Locate the cell with the specified text and output its (x, y) center coordinate. 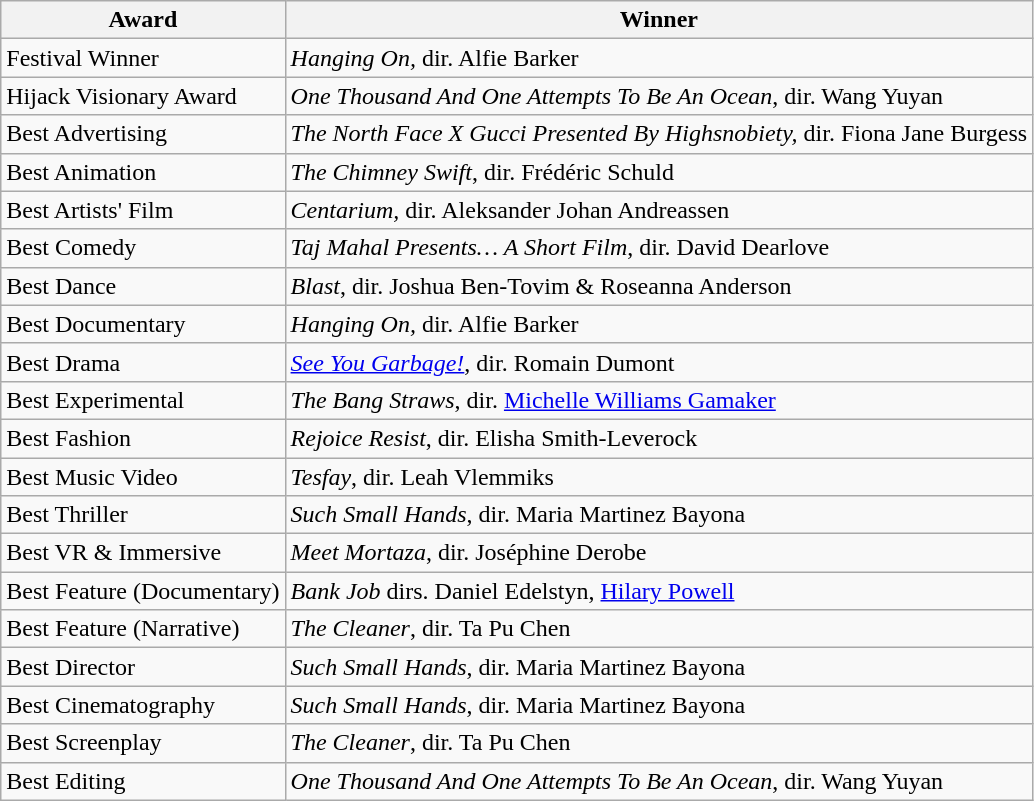
Best Screenplay (143, 743)
Best Documentary (143, 324)
Best Comedy (143, 248)
See You Garbage!, dir. Romain Dumont (659, 362)
Best Artists' Film (143, 210)
Best Fashion (143, 438)
The Chimney Swift, dir. Frédéric Schuld (659, 172)
Rejoice Resist, dir. Elisha Smith-Leverock (659, 438)
Festival Winner (143, 58)
Centarium, dir. Aleksander Johan Andreassen (659, 210)
Best VR & Immersive (143, 553)
Hijack Visionary Award (143, 96)
Best Music Video (143, 477)
Best Feature (Narrative) (143, 629)
Bank Job dirs. Daniel Edelstyn, Hilary Powell (659, 591)
Winner (659, 20)
Best Editing (143, 781)
Best Animation (143, 172)
Best Cinematography (143, 705)
Best Thriller (143, 515)
Best Dance (143, 286)
Best Feature (Documentary) (143, 591)
Best Director (143, 667)
Blast, dir. Joshua Ben-Tovim & Roseanna Anderson (659, 286)
The North Face X Gucci Presented By Highsnobiety, dir. Fiona Jane Burgess (659, 134)
Best Advertising (143, 134)
Meet Mortaza, dir. Joséphine Derobe (659, 553)
Tesfay, dir. Leah Vlemmiks (659, 477)
Best Drama (143, 362)
Best Experimental (143, 400)
Award (143, 20)
The Bang Straws, dir. Michelle Williams Gamaker (659, 400)
Taj Mahal Presents… A Short Film, dir. David Dearlove (659, 248)
